Output the (x, y) coordinate of the center of the cell containing the given text.  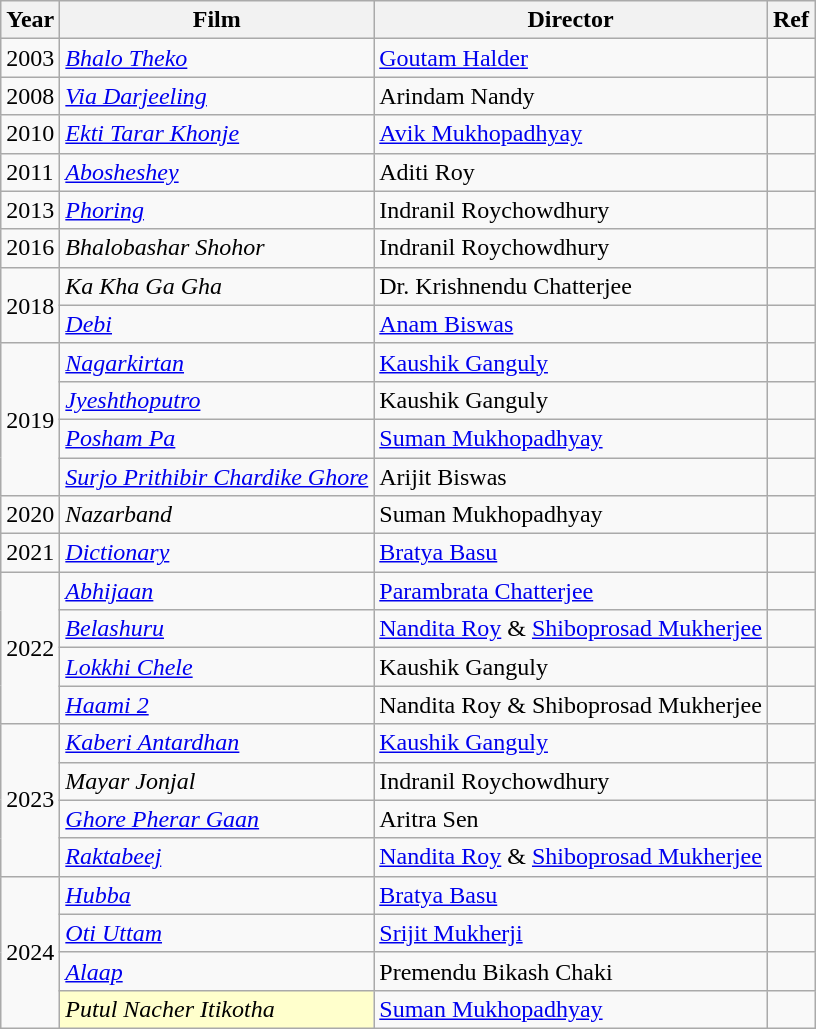
Debi (217, 324)
2021 (30, 553)
Arindam Nandy (571, 96)
Ekti Tarar Khonje (217, 134)
Year (30, 20)
Hubba (217, 895)
Parambrata Chatterjee (571, 591)
2010 (30, 134)
2013 (30, 210)
Haami 2 (217, 705)
Srijit Mukherji (571, 933)
Phoring (217, 210)
Premendu Bikash Chaki (571, 971)
2003 (30, 58)
2022 (30, 648)
2011 (30, 172)
Via Darjeeling (217, 96)
Lokkhi Chele (217, 667)
Nazarband (217, 515)
Dictionary (217, 553)
Aditi Roy (571, 172)
Dr. Krishnendu Chatterjee (571, 286)
Aritra Sen (571, 819)
2016 (30, 248)
Surjo Prithibir Chardike Ghore (217, 477)
2019 (30, 419)
Nagarkirtan (217, 362)
Bhalo Theko (217, 58)
Kaberi Antardhan (217, 743)
Jyeshthoputro (217, 400)
Goutam Halder (571, 58)
Belashuru (217, 629)
Ghore Pherar Gaan (217, 819)
Alaap (217, 971)
Director (571, 20)
Abhijaan (217, 591)
Putul Nacher Itikotha (217, 1009)
Bhalobashar Shohor (217, 248)
Posham Pa (217, 438)
Arijit Biswas (571, 477)
Film (217, 20)
2020 (30, 515)
2024 (30, 952)
2023 (30, 800)
Oti Uttam (217, 933)
Raktabeej (217, 857)
Avik Mukhopadhyay (571, 134)
Abosheshey (217, 172)
Ka Kha Ga Gha (217, 286)
2018 (30, 305)
Ref (790, 20)
Mayar Jonjal (217, 781)
Anam Biswas (571, 324)
2008 (30, 96)
